Pinpoint the cell where the given text exists, returning its (x, y) midpoint coordinate. 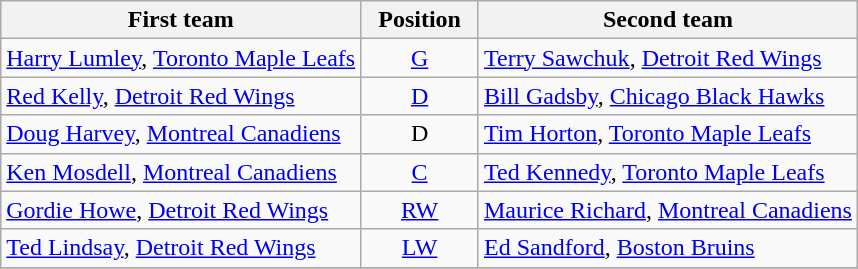
Second team (668, 20)
Terry Sawchuk, Detroit Red Wings (668, 58)
Tim Horton, Toronto Maple Leafs (668, 134)
G (420, 58)
First team (181, 20)
LW (420, 248)
Ed Sandford, Boston Bruins (668, 248)
Red Kelly, Detroit Red Wings (181, 96)
Ted Lindsay, Detroit Red Wings (181, 248)
Gordie Howe, Detroit Red Wings (181, 210)
Harry Lumley, Toronto Maple Leafs (181, 58)
RW (420, 210)
Position (420, 20)
Bill Gadsby, Chicago Black Hawks (668, 96)
Maurice Richard, Montreal Canadiens (668, 210)
Ken Mosdell, Montreal Canadiens (181, 172)
C (420, 172)
Ted Kennedy, Toronto Maple Leafs (668, 172)
Doug Harvey, Montreal Canadiens (181, 134)
